Search for the cell housing the specified text and yield its (X, Y) center coordinate. 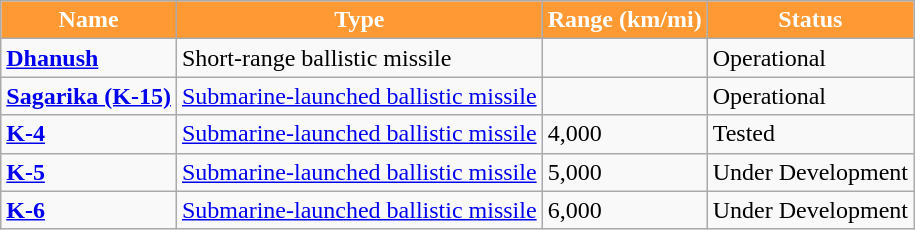
Dhanush (89, 58)
K-6 (89, 210)
Status (810, 20)
K-5 (89, 172)
Type (359, 20)
K-4 (89, 134)
Range (km/mi) (624, 20)
Tested (810, 134)
6,000 (624, 210)
Sagarika (K-15) (89, 96)
Name (89, 20)
4,000 (624, 134)
5,000 (624, 172)
Short-range ballistic missile (359, 58)
